Search for the cell housing the specified text and yield its (x, y) center coordinate. 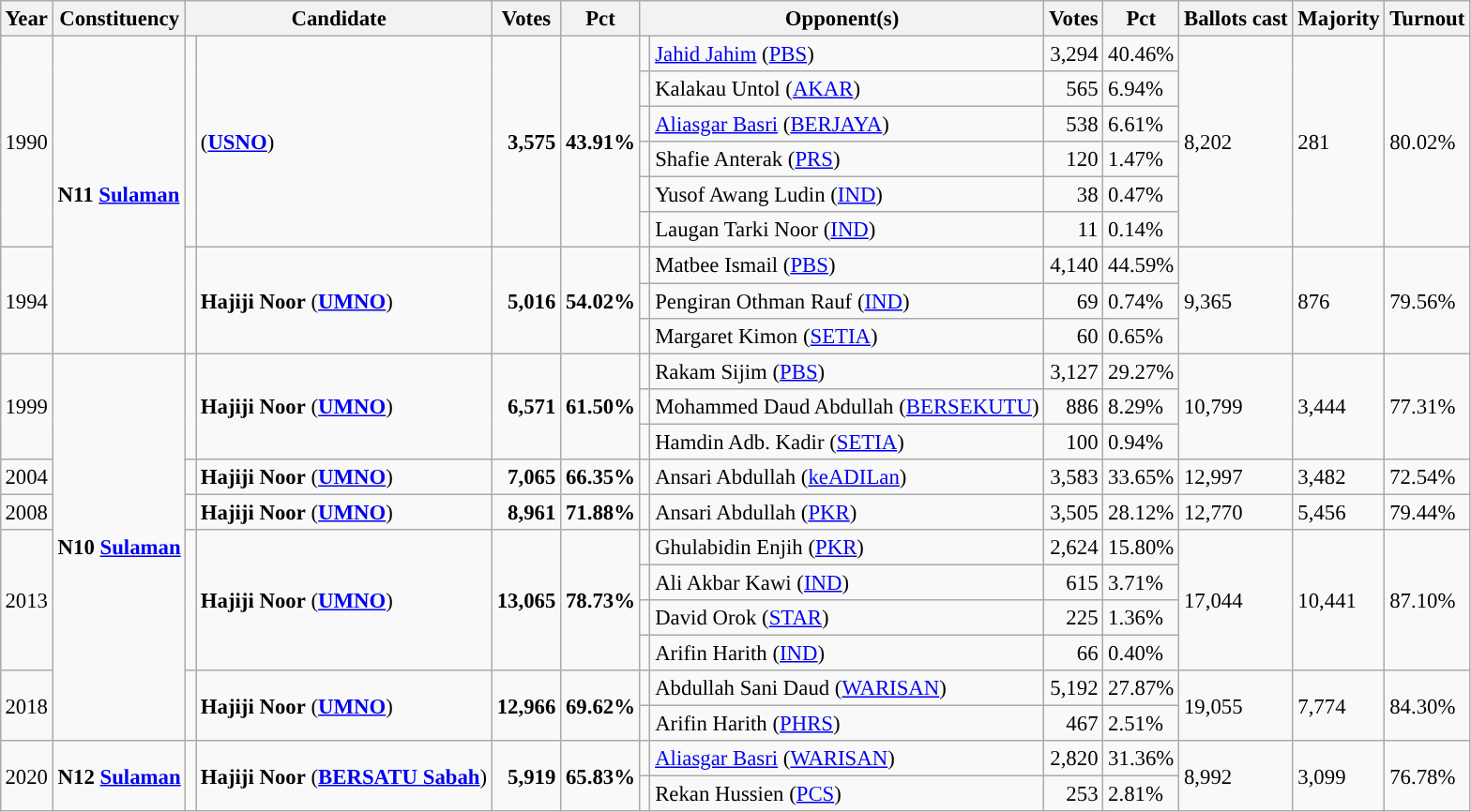
Year (26, 19)
87.10% (1428, 600)
David Orok (STAR) (847, 618)
Opponent(s) (842, 19)
0.14% (1141, 230)
33.65% (1141, 476)
Hajiji Noor (BERSATU Sabah) (344, 776)
467 (1073, 724)
5,016 (525, 300)
79.44% (1428, 512)
10,441 (1339, 600)
3,575 (525, 142)
538 (1073, 125)
10,799 (1236, 407)
43.91% (600, 142)
Majority (1339, 19)
38 (1073, 195)
Yusof Awang Ludin (IND) (847, 195)
225 (1073, 618)
Ballots cast (1236, 19)
N12 Sulaman (119, 776)
3,099 (1339, 776)
N10 Sulaman (119, 548)
Aliasgar Basri (WARISAN) (847, 759)
1990 (26, 142)
Arifin Harith (IND) (847, 653)
1994 (26, 300)
0.40% (1141, 653)
80.02% (1428, 142)
4,140 (1073, 265)
76.78% (1428, 776)
17,044 (1236, 600)
Ansari Abdullah (keADILan) (847, 476)
15.80% (1141, 548)
Candidate (339, 19)
565 (1073, 89)
1.36% (1141, 618)
2,624 (1073, 548)
Ansari Abdullah (PKR) (847, 512)
0.94% (1141, 442)
66.35% (600, 476)
7,774 (1339, 705)
100 (1073, 442)
12,966 (525, 705)
Shafie Anterak (PRS) (847, 159)
281 (1339, 142)
65.83% (600, 776)
2020 (26, 776)
5,919 (525, 776)
Rakam Sijim (PBS) (847, 371)
1999 (26, 407)
29.27% (1141, 371)
Abdullah Sani Daud (WARISAN) (847, 688)
N11 Sulaman (119, 194)
Turnout (1428, 19)
0.47% (1141, 195)
61.50% (600, 407)
27.87% (1141, 688)
Kalakau Untol (AKAR) (847, 89)
31.36% (1141, 759)
8.29% (1141, 406)
1.47% (1141, 159)
69 (1073, 301)
Arifin Harith (PHRS) (847, 724)
6.94% (1141, 89)
Ali Akbar Kawi (IND) (847, 582)
54.02% (600, 300)
60 (1073, 336)
69.62% (600, 705)
120 (1073, 159)
6.61% (1141, 125)
19,055 (1236, 705)
11 (1073, 230)
(USNO) (344, 142)
Matbee Ismail (PBS) (847, 265)
3,127 (1073, 371)
5,192 (1073, 688)
2.51% (1141, 724)
886 (1073, 406)
78.73% (600, 600)
253 (1073, 794)
71.88% (600, 512)
Mohammed Daud Abdullah (BERSEKUTU) (847, 406)
Rekan Hussien (PCS) (847, 794)
2.81% (1141, 794)
Pengiran Othman Rauf (IND) (847, 301)
44.59% (1141, 265)
12,770 (1236, 512)
0.74% (1141, 301)
7,065 (525, 476)
66 (1073, 653)
40.46% (1141, 53)
3.71% (1141, 582)
3,482 (1339, 476)
2018 (26, 705)
3,444 (1339, 407)
3,583 (1073, 476)
2008 (26, 512)
2013 (26, 600)
Margaret Kimon (SETIA) (847, 336)
2,820 (1073, 759)
28.12% (1141, 512)
5,456 (1339, 512)
Ghulabidin Enjih (PKR) (847, 548)
79.56% (1428, 300)
8,961 (525, 512)
0.65% (1141, 336)
3,505 (1073, 512)
Jahid Jahim (PBS) (847, 53)
13,065 (525, 600)
12,997 (1236, 476)
876 (1339, 300)
615 (1073, 582)
Aliasgar Basri (BERJAYA) (847, 125)
8,992 (1236, 776)
Hamdin Adb. Kadir (SETIA) (847, 442)
2004 (26, 476)
72.54% (1428, 476)
9,365 (1236, 300)
3,294 (1073, 53)
Constituency (119, 19)
8,202 (1236, 142)
84.30% (1428, 705)
77.31% (1428, 407)
Laugan Tarki Noor (IND) (847, 230)
6,571 (525, 407)
